Detect which cell encompasses the target text, then output its (x, y) center coordinate. 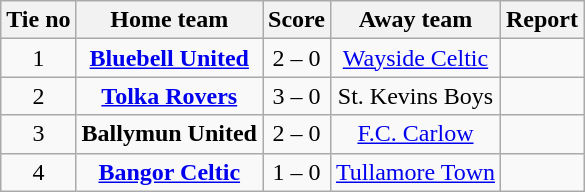
3 – 0 (296, 96)
4 (38, 172)
3 (38, 134)
Bangor Celtic (169, 172)
St. Kevins Boys (415, 96)
Away team (415, 20)
2 (38, 96)
Ballymun United (169, 134)
1 – 0 (296, 172)
F.C. Carlow (415, 134)
Tie no (38, 20)
Wayside Celtic (415, 58)
Score (296, 20)
Tolka Rovers (169, 96)
Report (542, 20)
Bluebell United (169, 58)
1 (38, 58)
Home team (169, 20)
Tullamore Town (415, 172)
